Return [X, Y] of the center of cell containing provided text 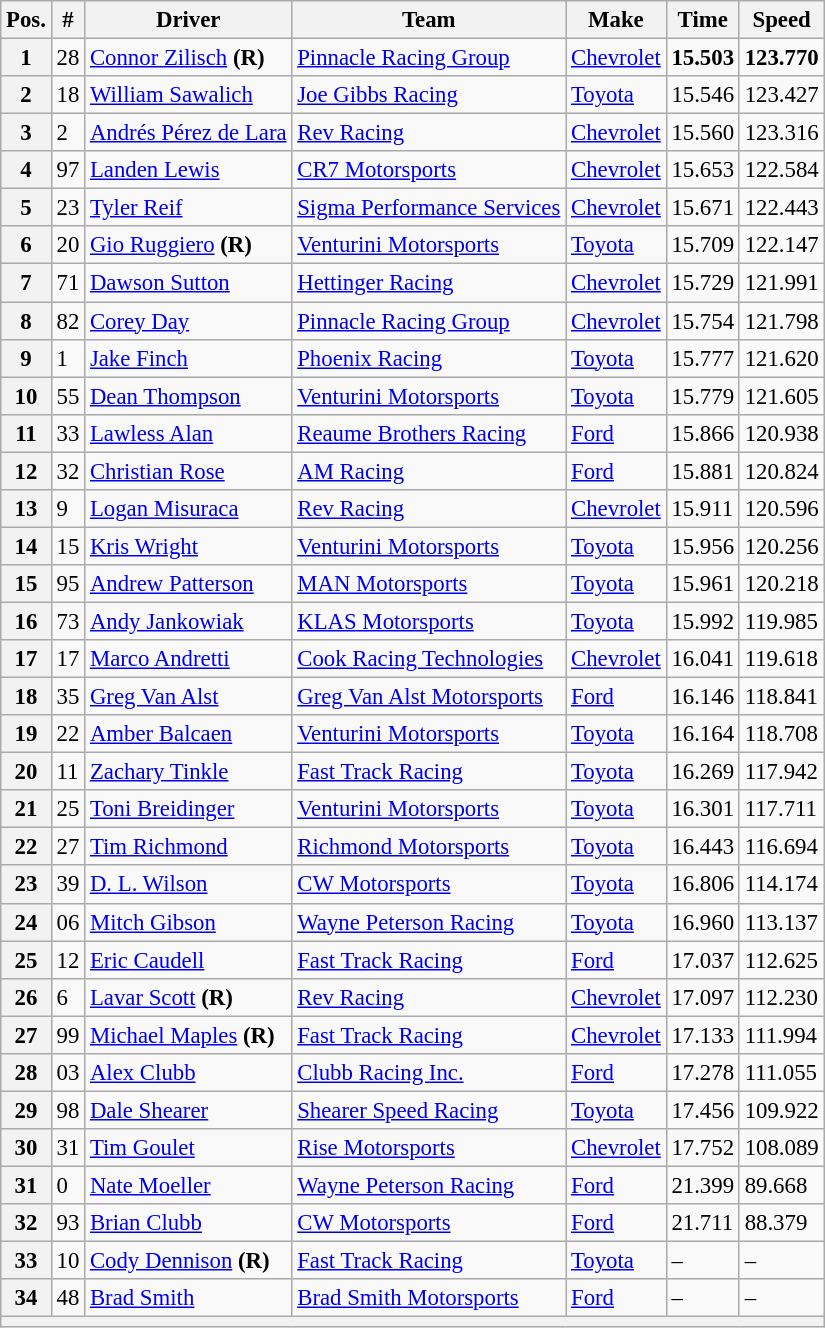
Tim Richmond [188, 847]
16.443 [702, 847]
15.754 [702, 321]
24 [26, 922]
Gio Ruggiero (R) [188, 245]
122.147 [782, 245]
15.777 [702, 358]
35 [68, 697]
Mitch Gibson [188, 922]
Nate Moeller [188, 1185]
119.985 [782, 621]
16 [26, 621]
15.866 [702, 433]
5 [26, 208]
Alex Clubb [188, 1073]
Connor Zilisch (R) [188, 58]
8 [26, 321]
123.427 [782, 95]
Make [616, 20]
CR7 Motorsports [429, 170]
MAN Motorsports [429, 584]
Richmond Motorsports [429, 847]
17.097 [702, 997]
19 [26, 734]
29 [26, 1110]
16.164 [702, 734]
15.881 [702, 471]
15.956 [702, 546]
15.911 [702, 509]
Tyler Reif [188, 208]
99 [68, 1035]
17.037 [702, 960]
Andy Jankowiak [188, 621]
Reaume Brothers Racing [429, 433]
120.256 [782, 546]
120.824 [782, 471]
Driver [188, 20]
48 [68, 1298]
17.456 [702, 1110]
0 [68, 1185]
16.041 [702, 659]
30 [26, 1148]
120.596 [782, 509]
119.618 [782, 659]
15.779 [702, 396]
Dale Shearer [188, 1110]
26 [26, 997]
Michael Maples (R) [188, 1035]
Logan Misuraca [188, 509]
97 [68, 170]
118.841 [782, 697]
Clubb Racing Inc. [429, 1073]
Marco Andretti [188, 659]
Christian Rose [188, 471]
82 [68, 321]
123.316 [782, 133]
3 [26, 133]
121.620 [782, 358]
14 [26, 546]
Zachary Tinkle [188, 772]
88.379 [782, 1223]
114.174 [782, 885]
71 [68, 283]
15.653 [702, 170]
113.137 [782, 922]
Rise Motorsports [429, 1148]
Dean Thompson [188, 396]
7 [26, 283]
16.301 [702, 809]
Lawless Alan [188, 433]
15.503 [702, 58]
Cody Dennison (R) [188, 1261]
Hettinger Racing [429, 283]
16.806 [702, 885]
Kris Wright [188, 546]
98 [68, 1110]
116.694 [782, 847]
118.708 [782, 734]
17.133 [702, 1035]
122.584 [782, 170]
Phoenix Racing [429, 358]
4 [26, 170]
17.752 [702, 1148]
03 [68, 1073]
Time [702, 20]
120.938 [782, 433]
39 [68, 885]
123.770 [782, 58]
17.278 [702, 1073]
Andrew Patterson [188, 584]
121.798 [782, 321]
111.994 [782, 1035]
21.711 [702, 1223]
34 [26, 1298]
Jake Finch [188, 358]
15.992 [702, 621]
15.546 [702, 95]
Lavar Scott (R) [188, 997]
122.443 [782, 208]
AM Racing [429, 471]
13 [26, 509]
Amber Balcaen [188, 734]
111.055 [782, 1073]
Greg Van Alst [188, 697]
Speed [782, 20]
Brad Smith [188, 1298]
109.922 [782, 1110]
89.668 [782, 1185]
117.711 [782, 809]
16.960 [702, 922]
21.399 [702, 1185]
16.146 [702, 697]
Andrés Pérez de Lara [188, 133]
Greg Van Alst Motorsports [429, 697]
15.961 [702, 584]
06 [68, 922]
Tim Goulet [188, 1148]
117.942 [782, 772]
Eric Caudell [188, 960]
15.671 [702, 208]
Shearer Speed Racing [429, 1110]
Sigma Performance Services [429, 208]
112.625 [782, 960]
Dawson Sutton [188, 283]
16.269 [702, 772]
120.218 [782, 584]
121.991 [782, 283]
15.709 [702, 245]
Brian Clubb [188, 1223]
Joe Gibbs Racing [429, 95]
Team [429, 20]
D. L. Wilson [188, 885]
93 [68, 1223]
Landen Lewis [188, 170]
Pos. [26, 20]
Toni Breidinger [188, 809]
73 [68, 621]
121.605 [782, 396]
15.560 [702, 133]
108.089 [782, 1148]
112.230 [782, 997]
William Sawalich [188, 95]
Cook Racing Technologies [429, 659]
55 [68, 396]
Corey Day [188, 321]
15.729 [702, 283]
KLAS Motorsports [429, 621]
95 [68, 584]
# [68, 20]
21 [26, 809]
Brad Smith Motorsports [429, 1298]
